Locate the cell with the specified text and output its [x, y] center coordinate. 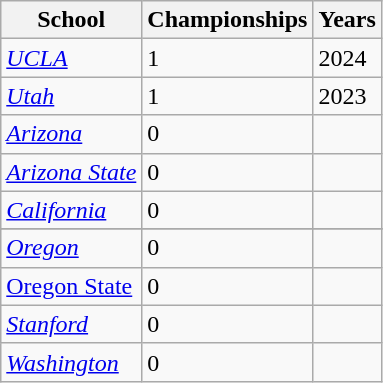
California [72, 210]
School [72, 20]
Utah [72, 96]
Years [347, 20]
Washington [72, 362]
Championships [228, 20]
2023 [347, 96]
Oregon State [72, 286]
Stanford [72, 324]
Arizona [72, 134]
2024 [347, 58]
Arizona State [72, 172]
UCLA [72, 58]
Oregon [72, 248]
